Capture the cell that displays the provided text and extract its [X, Y] central coordinate. 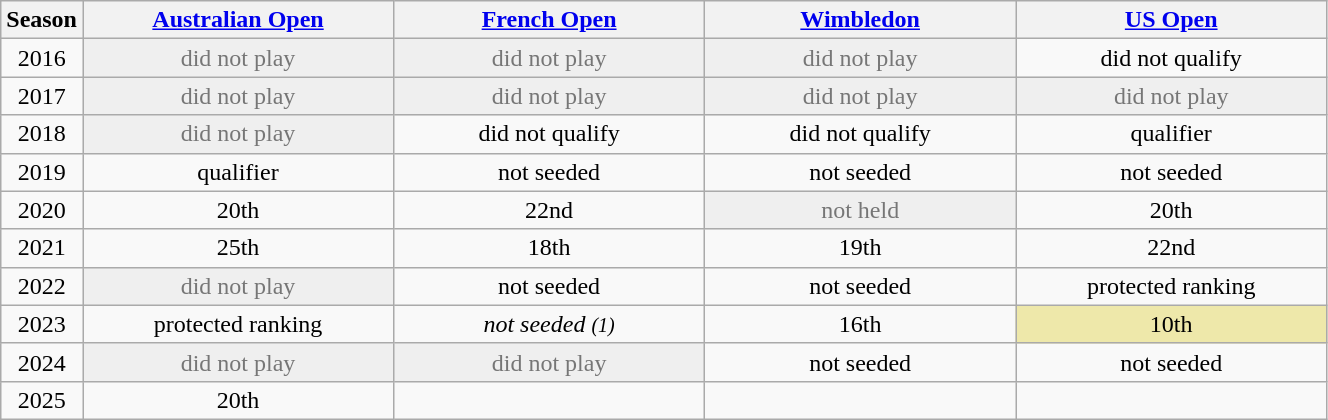
2018 [42, 134]
2019 [42, 172]
10th [1172, 324]
19th [860, 248]
2016 [42, 58]
2017 [42, 96]
2022 [42, 286]
2023 [42, 324]
Wimbledon [860, 20]
Season [42, 20]
2024 [42, 362]
US Open [1172, 20]
16th [860, 324]
not held [860, 210]
25th [238, 248]
not seeded (1) [550, 324]
Australian Open [238, 20]
18th [550, 248]
French Open [550, 20]
2020 [42, 210]
2025 [42, 400]
2021 [42, 248]
